Locate the cell with the specified text and output its (x, y) center coordinate. 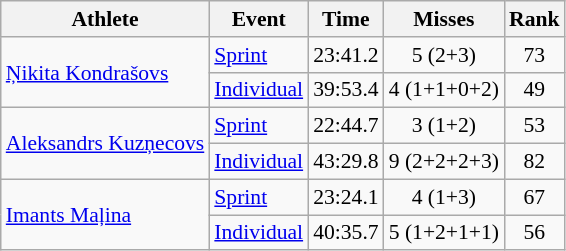
3 (1+2) (444, 126)
Ņikita Kondrašovs (106, 72)
Misses (444, 19)
56 (534, 233)
43:29.8 (346, 162)
Imants Maļina (106, 214)
49 (534, 90)
Event (258, 19)
Rank (534, 19)
23:41.2 (346, 55)
67 (534, 197)
Time (346, 19)
39:53.4 (346, 90)
Athlete (106, 19)
73 (534, 55)
82 (534, 162)
4 (1+3) (444, 197)
23:24.1 (346, 197)
4 (1+1+0+2) (444, 90)
9 (2+2+2+3) (444, 162)
5 (2+3) (444, 55)
5 (1+2+1+1) (444, 233)
40:35.7 (346, 233)
53 (534, 126)
22:44.7 (346, 126)
Aleksandrs Kuzņecovs (106, 144)
